For the text-containing cell, return its midpoint in (X, Y) coordinate format. 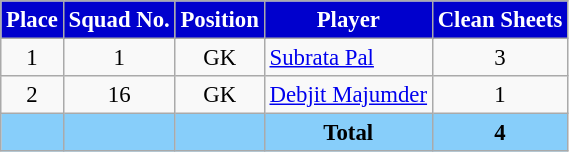
Total (348, 133)
Position (220, 20)
Player (348, 20)
Subrata Pal (348, 58)
Place (32, 20)
2 (32, 95)
Debjit Majumder (348, 95)
Clean Sheets (500, 20)
16 (119, 95)
3 (500, 58)
4 (500, 133)
Squad No. (119, 20)
